Search for the cell housing the specified text and yield its [x, y] center coordinate. 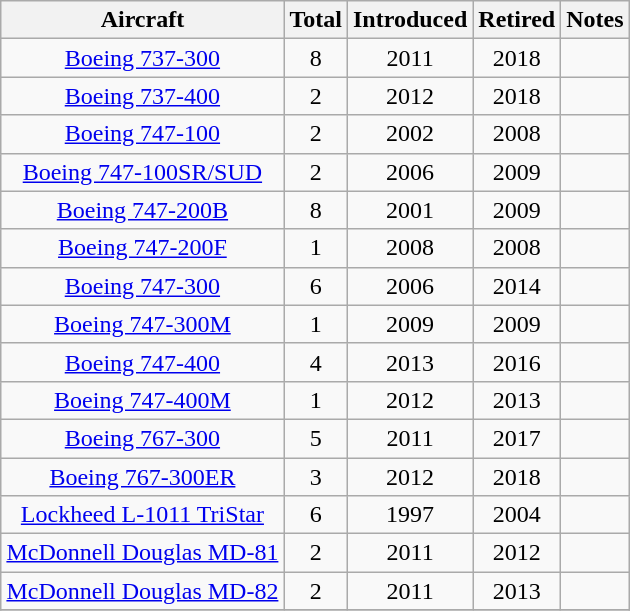
McDonnell Douglas MD-82 [142, 591]
1997 [410, 515]
Boeing 767-300 [142, 438]
2014 [517, 286]
Boeing 747-200B [142, 210]
Notes [595, 20]
Introduced [410, 20]
5 [316, 438]
2001 [410, 210]
Lockheed L-1011 TriStar [142, 515]
Boeing 737-400 [142, 96]
Boeing 747-100SR/SUD [142, 172]
McDonnell Douglas MD-81 [142, 553]
Boeing 747-300M [142, 324]
3 [316, 477]
Boeing 747-300 [142, 286]
Boeing 747-200F [142, 248]
Boeing 747-400 [142, 362]
Retired [517, 20]
Aircraft [142, 20]
2016 [517, 362]
Boeing 737-300 [142, 58]
Boeing 747-100 [142, 134]
Boeing 767-300ER [142, 477]
2017 [517, 438]
Boeing 747-400M [142, 400]
4 [316, 362]
2002 [410, 134]
Total [316, 20]
2004 [517, 515]
